Return the (X, Y) coordinate for the center point of the cell that contains the specified text.  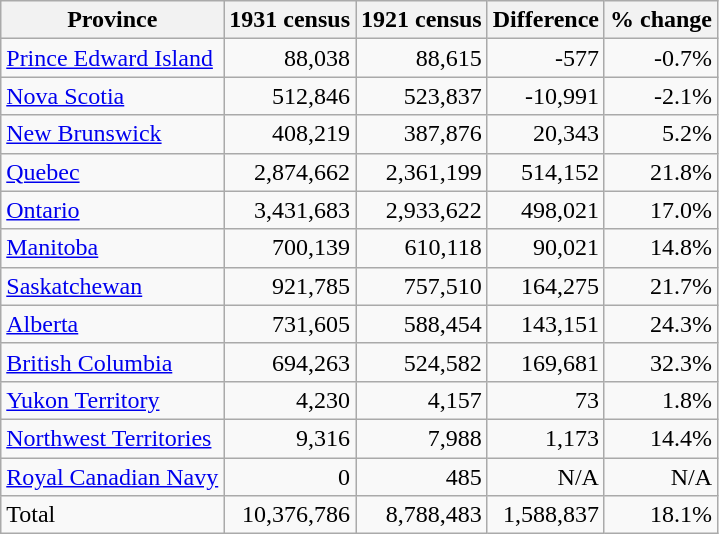
-577 (546, 58)
1,173 (546, 438)
8,788,483 (422, 515)
1921 census (422, 20)
523,837 (422, 96)
694,263 (290, 362)
2,361,199 (422, 172)
-10,991 (546, 96)
588,454 (422, 324)
New Brunswick (112, 134)
512,846 (290, 96)
90,021 (546, 248)
88,615 (422, 58)
88,038 (290, 58)
Difference (546, 20)
498,021 (546, 210)
Saskatchewan (112, 286)
Prince Edward Island (112, 58)
73 (546, 400)
British Columbia (112, 362)
514,152 (546, 172)
-0.7% (660, 58)
Manitoba (112, 248)
32.3% (660, 362)
0 (290, 477)
731,605 (290, 324)
Northwest Territories (112, 438)
-2.1% (660, 96)
Quebec (112, 172)
485 (422, 477)
Nova Scotia (112, 96)
Alberta (112, 324)
14.4% (660, 438)
Total (112, 515)
24.3% (660, 324)
387,876 (422, 134)
% change (660, 20)
21.7% (660, 286)
164,275 (546, 286)
921,785 (290, 286)
9,316 (290, 438)
1,588,837 (546, 515)
169,681 (546, 362)
610,118 (422, 248)
1.8% (660, 400)
4,230 (290, 400)
18.1% (660, 515)
1931 census (290, 20)
20,343 (546, 134)
3,431,683 (290, 210)
Royal Canadian Navy (112, 477)
Yukon Territory (112, 400)
21.8% (660, 172)
2,933,622 (422, 210)
Province (112, 20)
2,874,662 (290, 172)
408,219 (290, 134)
4,157 (422, 400)
700,139 (290, 248)
5.2% (660, 134)
Ontario (112, 210)
7,988 (422, 438)
10,376,786 (290, 515)
757,510 (422, 286)
14.8% (660, 248)
524,582 (422, 362)
17.0% (660, 210)
143,151 (546, 324)
